For the text-containing cell, return its midpoint in [x, y] coordinate format. 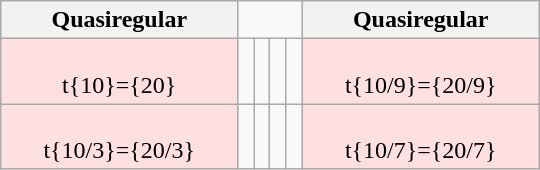
t{10/3}={20/3} [120, 136]
t{10}={20} [120, 72]
t{10/7}={20/7} [420, 136]
t{10/9}={20/9} [420, 72]
